Capture the cell that displays the provided text and extract its (x, y) central coordinate. 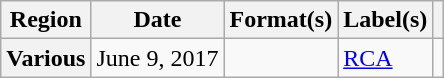
RCA (386, 58)
Various (46, 58)
Date (158, 20)
June 9, 2017 (158, 58)
Label(s) (386, 20)
Format(s) (281, 20)
Region (46, 20)
